Scan for the cell matching the given text and deliver its (x, y) coordinate at center. 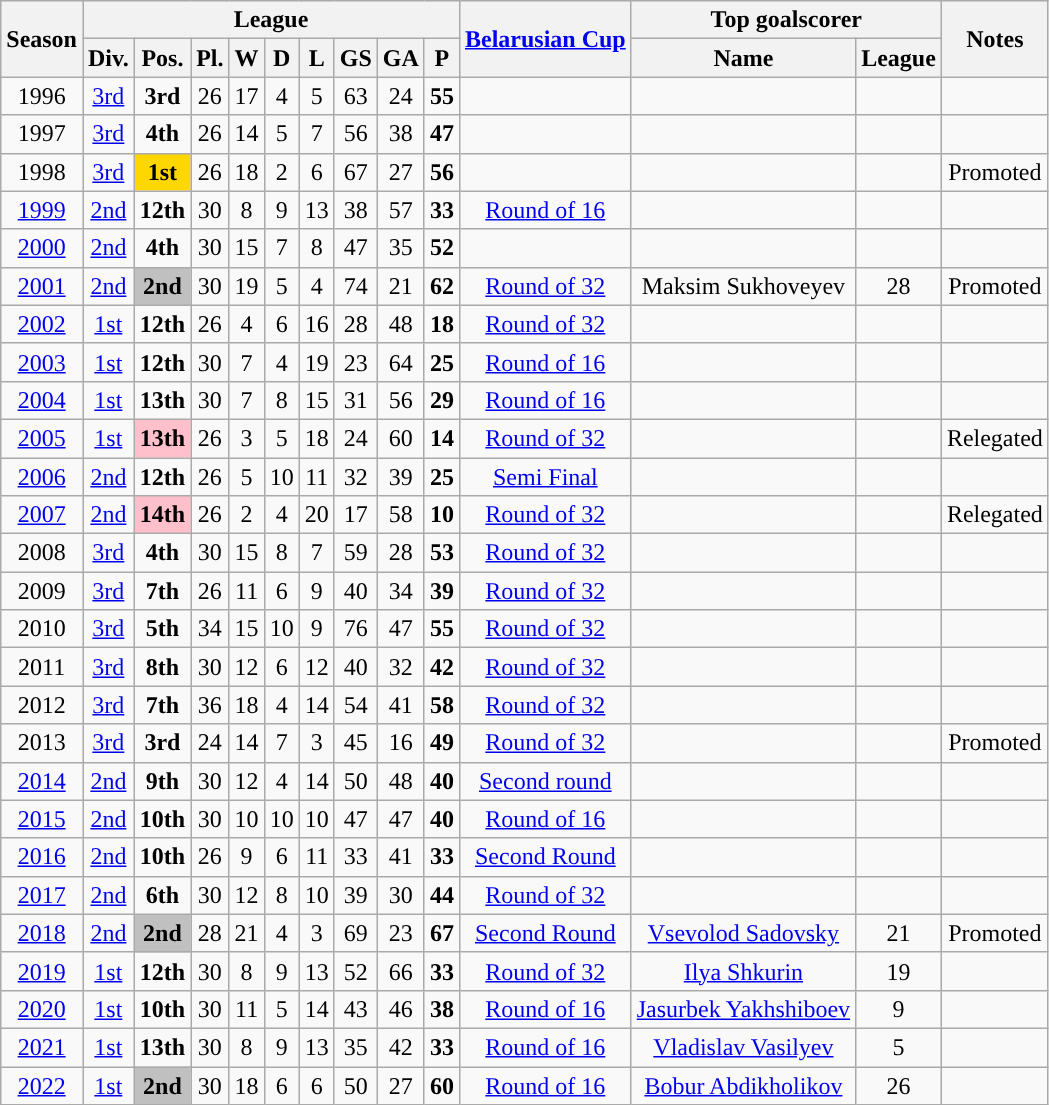
1999 (42, 210)
2014 (42, 781)
54 (356, 705)
9th (162, 781)
62 (442, 286)
46 (400, 1009)
43 (356, 1009)
2019 (42, 971)
53 (442, 553)
1996 (42, 96)
Vsevolod Sadovsky (743, 933)
2005 (42, 438)
2013 (42, 743)
36 (210, 705)
Jasurbek Yakhshiboev (743, 1009)
Maksim Sukhoveyev (743, 286)
2000 (42, 248)
20 (316, 515)
2018 (42, 933)
Notes (994, 39)
Name (743, 58)
2008 (42, 553)
29 (442, 400)
14th (162, 515)
P (442, 58)
45 (356, 743)
64 (400, 362)
2017 (42, 895)
2022 (42, 1085)
2010 (42, 629)
74 (356, 286)
31 (356, 400)
Div. (108, 58)
2020 (42, 1009)
GA (400, 58)
5th (162, 629)
2009 (42, 591)
2003 (42, 362)
1998 (42, 172)
Ilya Shkurin (743, 971)
1997 (42, 134)
Pl. (210, 58)
66 (400, 971)
2001 (42, 286)
2004 (42, 400)
D (282, 58)
L (316, 58)
8th (162, 667)
69 (356, 933)
57 (400, 210)
2011 (42, 667)
2012 (42, 705)
2002 (42, 324)
Vladislav Vasilyev (743, 1047)
59 (356, 553)
6th (162, 895)
Second round (545, 781)
GS (356, 58)
2016 (42, 857)
2015 (42, 819)
49 (442, 743)
2007 (42, 515)
76 (356, 629)
63 (356, 96)
Pos. (162, 58)
Belarusian Cup (545, 39)
Season (42, 39)
Bobur Abdikholikov (743, 1085)
W (246, 58)
Top goalscorer (786, 20)
44 (442, 895)
2006 (42, 477)
2021 (42, 1047)
Semi Final (545, 477)
